Return the [x, y] coordinate for the center point of the cell that contains the specified text.  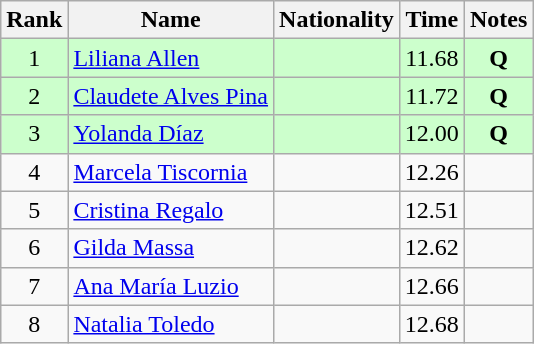
Natalia Toledo [171, 324]
Claudete Alves Pina [171, 96]
12.68 [432, 324]
12.26 [432, 172]
6 [34, 248]
Rank [34, 20]
12.00 [432, 134]
8 [34, 324]
Yolanda Díaz [171, 134]
11.72 [432, 96]
Ana María Luzio [171, 286]
12.66 [432, 286]
5 [34, 210]
7 [34, 286]
Nationality [337, 20]
3 [34, 134]
11.68 [432, 58]
Cristina Regalo [171, 210]
Notes [498, 20]
12.62 [432, 248]
2 [34, 96]
Liliana Allen [171, 58]
4 [34, 172]
Time [432, 20]
1 [34, 58]
12.51 [432, 210]
Marcela Tiscornia [171, 172]
Gilda Massa [171, 248]
Name [171, 20]
